Scan for the cell matching the given text and deliver its [x, y] coordinate at center. 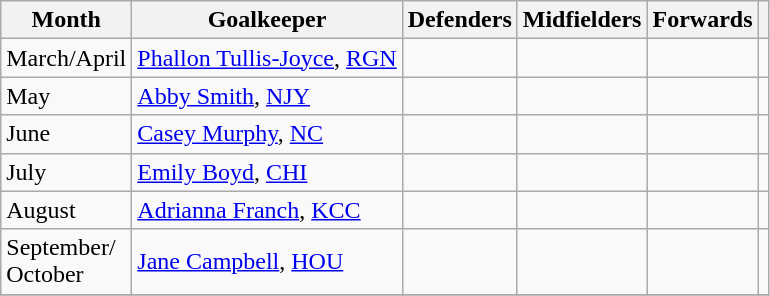
August [66, 210]
Jane Campbell, HOU [267, 262]
Casey Murphy, NC [267, 134]
Midfielders [582, 20]
Defenders [460, 20]
Goalkeeper [267, 20]
July [66, 172]
Emily Boyd, CHI [267, 172]
June [66, 134]
Phallon Tullis-Joyce, RGN [267, 58]
Adrianna Franch, KCC [267, 210]
May [66, 96]
Month [66, 20]
Abby Smith, NJY [267, 96]
March/April [66, 58]
Forwards [702, 20]
September/October [66, 262]
